Extract the [X, Y] coordinate from the center of the cell holding the provided text.  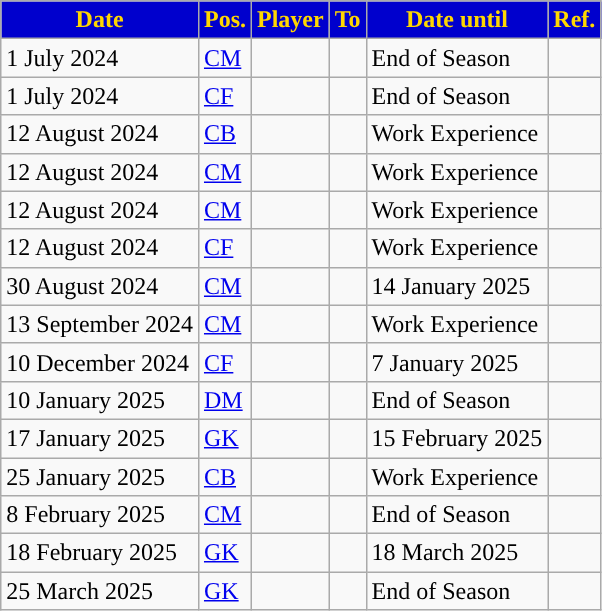
14 January 2025 [457, 286]
Date until [457, 20]
Date [100, 20]
To [348, 20]
10 December 2024 [100, 362]
18 February 2025 [100, 553]
7 January 2025 [457, 362]
25 March 2025 [100, 591]
13 September 2024 [100, 324]
Player [291, 20]
10 January 2025 [100, 400]
DM [224, 400]
8 February 2025 [100, 515]
18 March 2025 [457, 553]
15 February 2025 [457, 438]
30 August 2024 [100, 286]
Ref. [574, 20]
17 January 2025 [100, 438]
Pos. [224, 20]
25 January 2025 [100, 477]
